Extract the (x, y) coordinate from the center of the cell holding the provided text.  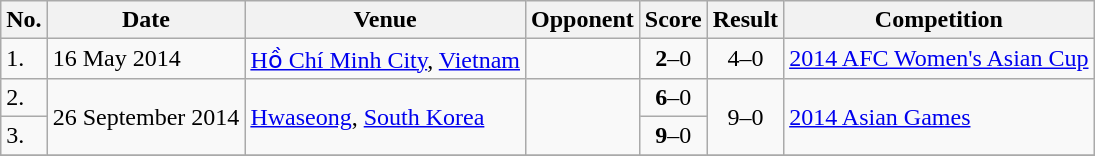
2014 Asian Games (939, 116)
3. (24, 135)
1. (24, 59)
Hồ Chí Minh City, Vietnam (386, 59)
2. (24, 97)
2–0 (673, 59)
2014 AFC Women's Asian Cup (939, 59)
26 September 2014 (146, 116)
16 May 2014 (146, 59)
Score (673, 20)
No. (24, 20)
Date (146, 20)
Competition (939, 20)
4–0 (745, 59)
6–0 (673, 97)
Result (745, 20)
Opponent (583, 20)
Hwaseong, South Korea (386, 116)
Venue (386, 20)
